Extract the [X, Y] coordinate from the center of the cell holding the provided text.  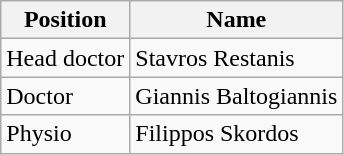
Filippos Skordos [236, 134]
Doctor [66, 96]
Stavros Restanis [236, 58]
Head doctor [66, 58]
Physio [66, 134]
Giannis Baltogiannis [236, 96]
Position [66, 20]
Name [236, 20]
